Output the (x, y) coordinate of the center of the cell containing the given text.  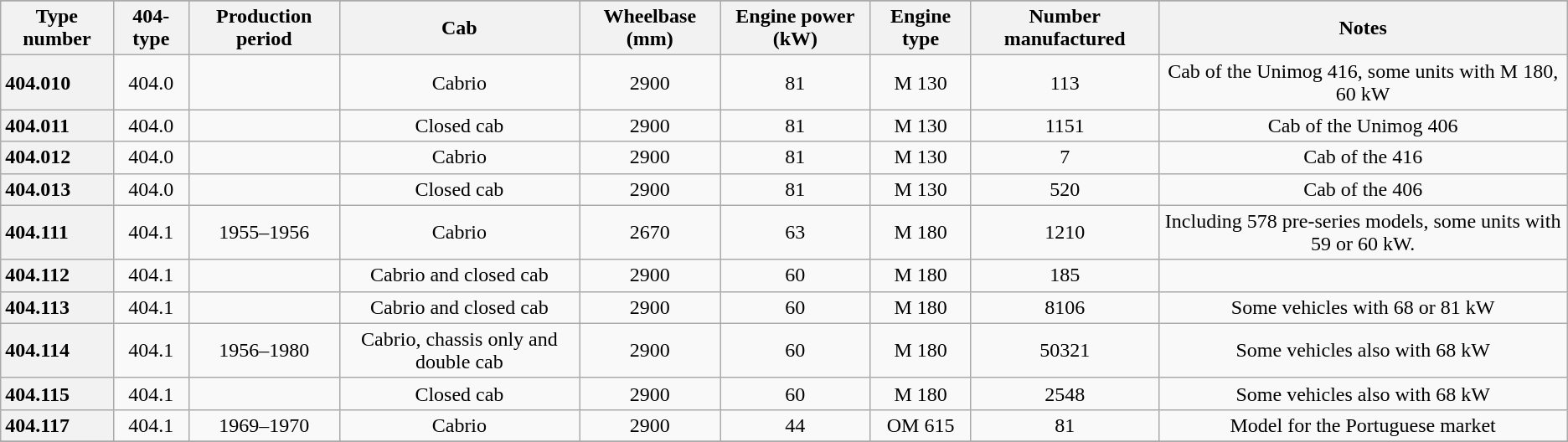
Cab of the Unimog 406 (1363, 126)
Production period (264, 28)
Cabrio, chassis only and double cab (459, 350)
404.115 (57, 393)
44 (796, 425)
Model for the Portuguese market (1363, 425)
1955–1956 (264, 233)
404.012 (57, 157)
7 (1065, 157)
50321 (1065, 350)
Cab of the 416 (1363, 157)
404.113 (57, 307)
Some vehicles with 68 or 81 kW (1363, 307)
185 (1065, 275)
8106 (1065, 307)
1969–1970 (264, 425)
Type number (57, 28)
Number manufactured (1065, 28)
404-type (151, 28)
404.117 (57, 425)
Notes (1363, 28)
404.114 (57, 350)
404.112 (57, 275)
63 (796, 233)
404.013 (57, 189)
1956–1980 (264, 350)
1210 (1065, 233)
Cab (459, 28)
Including 578 pre-series models, some units with 59 or 60 kW. (1363, 233)
Engine power (kW) (796, 28)
113 (1065, 82)
Cab of the 406 (1363, 189)
404.111 (57, 233)
520 (1065, 189)
Wheelbase (mm) (650, 28)
1151 (1065, 126)
404.010 (57, 82)
2548 (1065, 393)
2670 (650, 233)
404.011 (57, 126)
OM 615 (921, 425)
Cab of the Unimog 416, some units with M 180, 60 kW (1363, 82)
Engine type (921, 28)
